Find where the given text appears and provide that cell's center as [x, y] coordinate. 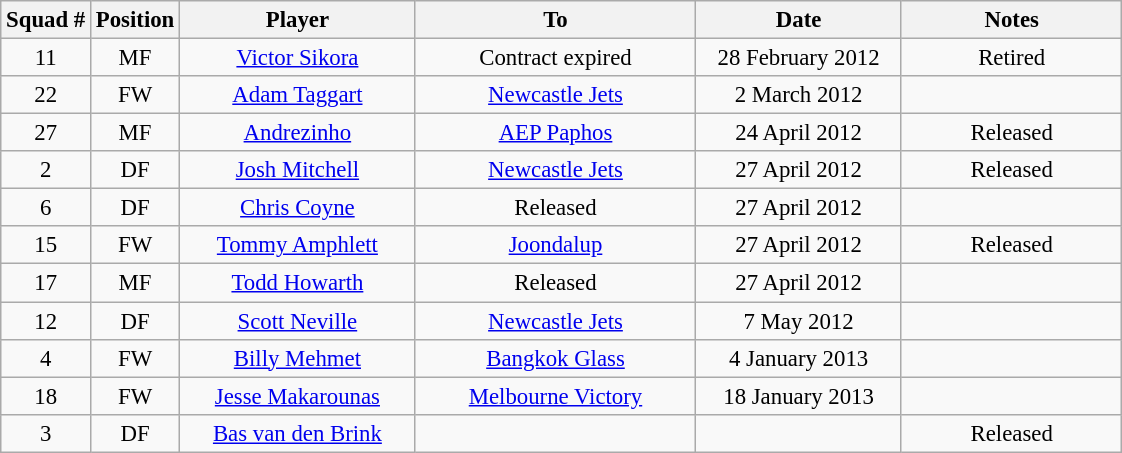
Josh Mitchell [298, 170]
2 [46, 170]
Billy Mehmet [298, 358]
Notes [1012, 20]
Position [136, 20]
Todd Howarth [298, 283]
17 [46, 283]
Bas van den Brink [298, 433]
Joondalup [556, 245]
4 January 2013 [799, 358]
AEP Paphos [556, 133]
18 January 2013 [799, 396]
Melbourne Victory [556, 396]
27 [46, 133]
Retired [1012, 58]
18 [46, 396]
Andrezinho [298, 133]
Squad # [46, 20]
11 [46, 58]
2 March 2012 [799, 95]
22 [46, 95]
3 [46, 433]
Jesse Makarounas [298, 396]
Chris Coyne [298, 208]
To [556, 20]
Adam Taggart [298, 95]
24 April 2012 [799, 133]
Date [799, 20]
Scott Neville [298, 321]
Victor Sikora [298, 58]
4 [46, 358]
Player [298, 20]
28 February 2012 [799, 58]
6 [46, 208]
Contract expired [556, 58]
15 [46, 245]
Tommy Amphlett [298, 245]
12 [46, 321]
7 May 2012 [799, 321]
Bangkok Glass [556, 358]
